Provide the (x, y) coordinate of the cell's center where the given text is located.  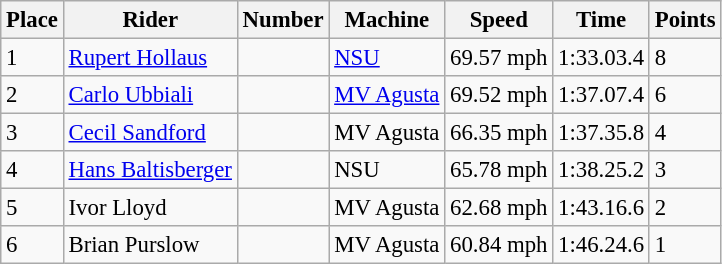
1:37.35.8 (602, 133)
Number (283, 20)
5 (32, 208)
Carlo Ubbiali (150, 95)
Rupert Hollaus (150, 58)
69.52 mph (499, 95)
Place (32, 20)
Cecil Sandford (150, 133)
1:33.03.4 (602, 58)
66.35 mph (499, 133)
Rider (150, 20)
69.57 mph (499, 58)
1:37.07.4 (602, 95)
Ivor Lloyd (150, 208)
Speed (499, 20)
60.84 mph (499, 245)
Hans Baltisberger (150, 170)
65.78 mph (499, 170)
1:38.25.2 (602, 170)
8 (684, 58)
62.68 mph (499, 208)
Time (602, 20)
1:43.16.6 (602, 208)
Machine (387, 20)
Brian Purslow (150, 245)
1:46.24.6 (602, 245)
Points (684, 20)
